Extract the (X, Y) coordinate from the center of the cell holding the provided text.  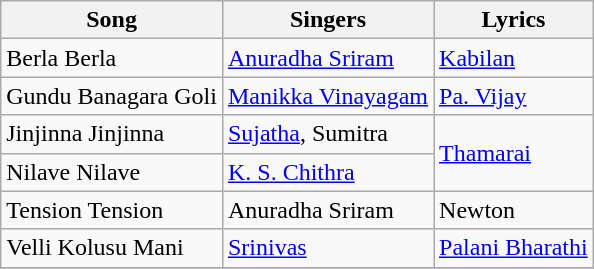
Berla Berla (112, 58)
Nilave Nilave (112, 172)
Thamarai (514, 153)
Lyrics (514, 20)
Song (112, 20)
Palani Bharathi (514, 248)
Tension Tension (112, 210)
Manikka Vinayagam (328, 96)
Gundu Banagara Goli (112, 96)
Newton (514, 210)
Sujatha, Sumitra (328, 134)
Singers (328, 20)
Jinjinna Jinjinna (112, 134)
Pa. Vijay (514, 96)
Srinivas (328, 248)
Velli Kolusu Mani (112, 248)
Kabilan (514, 58)
K. S. Chithra (328, 172)
